Pinpoint the cell where the given text exists, returning its [x, y] midpoint coordinate. 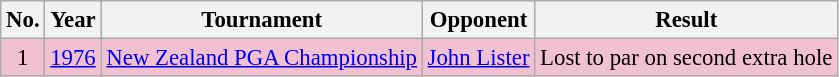
Result [686, 20]
No. [23, 20]
1 [23, 58]
New Zealand PGA Championship [262, 58]
Lost to par on second extra hole [686, 58]
John Lister [478, 58]
1976 [73, 58]
Opponent [478, 20]
Year [73, 20]
Tournament [262, 20]
